For the text-containing cell, return its midpoint in [X, Y] coordinate format. 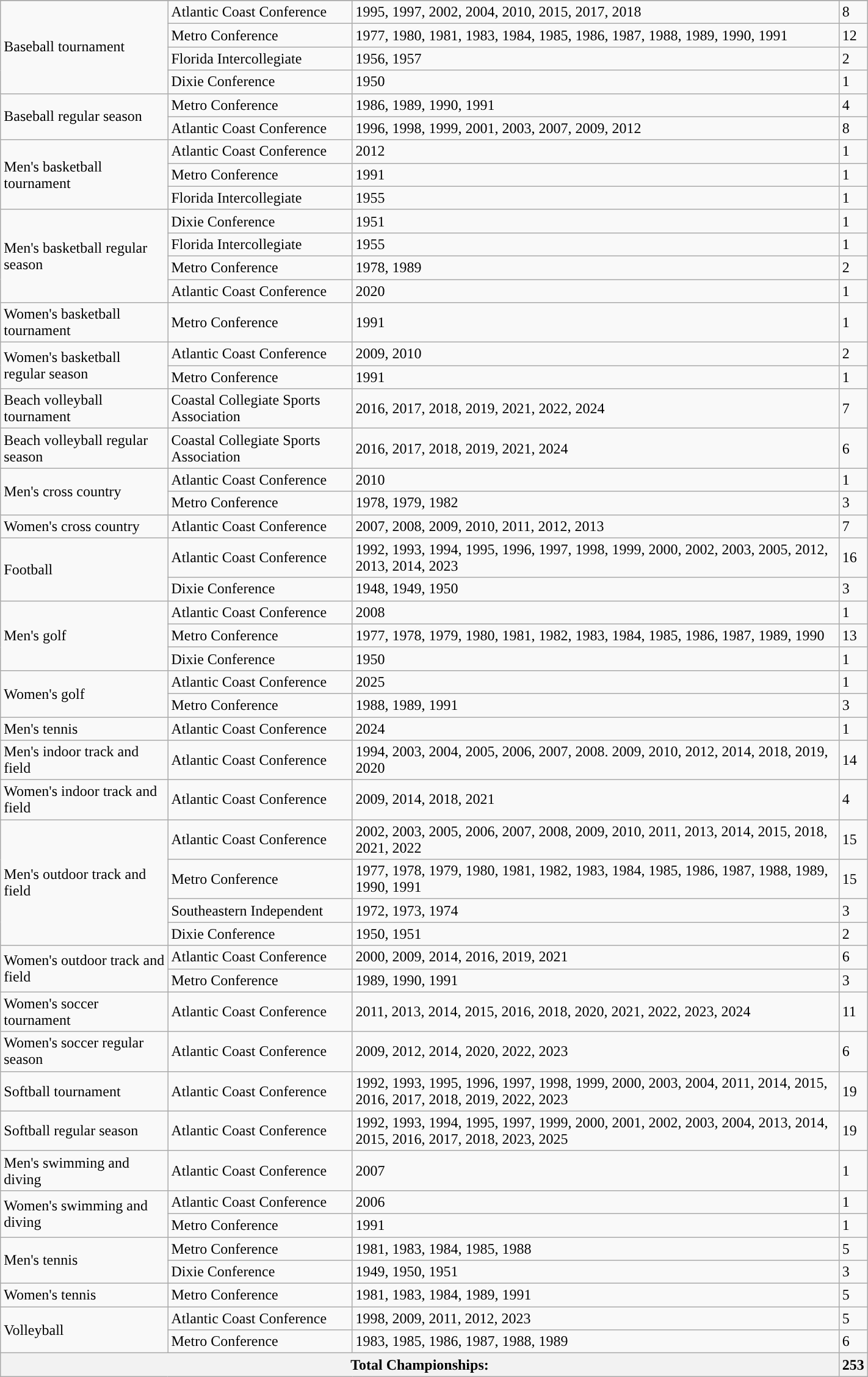
1992, 1993, 1994, 1995, 1997, 1999, 2000, 2001, 2002, 2003, 2004, 2013, 2014, 2015, 2016, 2017, 2018, 2023, 2025 [596, 1130]
Volleyball [84, 1330]
Women's basketball tournament [84, 322]
2006 [596, 1202]
Baseball tournament [84, 47]
Women's swimming and diving [84, 1213]
1978, 1989 [596, 267]
2016, 2017, 2018, 2019, 2021, 2022, 2024 [596, 409]
1981, 1983, 1984, 1989, 1991 [596, 1295]
1951 [596, 221]
Softball tournament [84, 1091]
12 [853, 35]
Softball regular season [84, 1130]
Women's golf [84, 693]
11 [853, 1012]
2016, 2017, 2018, 2019, 2021, 2024 [596, 448]
Baseball regular season [84, 117]
1949, 1950, 1951 [596, 1272]
1983, 1985, 1986, 1987, 1988, 1989 [596, 1342]
1989, 1990, 1991 [596, 980]
Men's indoor track and field [84, 761]
Women's basketball regular season [84, 366]
1996, 1998, 1999, 2001, 2003, 2007, 2009, 2012 [596, 128]
Beach volleyball tournament [84, 409]
2000, 2009, 2014, 2016, 2019, 2021 [596, 957]
Men's cross country [84, 491]
Women's indoor track and field [84, 800]
2009, 2012, 2014, 2020, 2022, 2023 [596, 1051]
2009, 2010 [596, 354]
2002, 2003, 2005, 2006, 2007, 2008, 2009, 2010, 2011, 2013, 2014, 2015, 2018, 2021, 2022 [596, 840]
1972, 1973, 1974 [596, 911]
14 [853, 761]
2024 [596, 728]
2020 [596, 291]
2025 [596, 682]
Women's soccer tournament [84, 1012]
Women's soccer regular season [84, 1051]
Men's basketball regular season [84, 256]
1994, 2003, 2004, 2005, 2006, 2007, 2008. 2009, 2010, 2012, 2014, 2018, 2019, 2020 [596, 761]
1988, 1989, 1991 [596, 705]
Football [84, 569]
13 [853, 635]
1948, 1949, 1950 [596, 589]
Men's basketball tournament [84, 175]
Women's outdoor track and field [84, 969]
1986, 1989, 1990, 1991 [596, 105]
2012 [596, 151]
Beach volleyball regular season [84, 448]
2011, 2013, 2014, 2015, 2016, 2018, 2020, 2021, 2022, 2023, 2024 [596, 1012]
1995, 1997, 2002, 2004, 2010, 2015, 2017, 2018 [596, 12]
2008 [596, 612]
1977, 1978, 1979, 1980, 1981, 1982, 1983, 1984, 1985, 1986, 1987, 1988, 1989, 1990, 1991 [596, 879]
Men's outdoor track and field [84, 883]
Southeastern Independent [260, 911]
1992, 1993, 1994, 1995, 1996, 1997, 1998, 1999, 2000, 2002, 2003, 2005, 2012, 2013, 2014, 2023 [596, 558]
1977, 1978, 1979, 1980, 1981, 1982, 1983, 1984, 1985, 1986, 1987, 1989, 1990 [596, 635]
Women's tennis [84, 1295]
1981, 1983, 1984, 1985, 1988 [596, 1248]
2007 [596, 1171]
Total Championships: [420, 1365]
Men's golf [84, 635]
1992, 1993, 1995, 1996, 1997, 1998, 1999, 2000, 2003, 2004, 2011, 2014, 2015, 2016, 2017, 2018, 2019, 2022, 2023 [596, 1091]
2007, 2008, 2009, 2010, 2011, 2012, 2013 [596, 526]
1998, 2009, 2011, 2012, 2023 [596, 1318]
2009, 2014, 2018, 2021 [596, 800]
1977, 1980, 1981, 1983, 1984, 1985, 1986, 1987, 1988, 1989, 1990, 1991 [596, 35]
1950, 1951 [596, 934]
1978, 1979, 1982 [596, 503]
253 [853, 1365]
2010 [596, 480]
Men's swimming and diving [84, 1171]
16 [853, 558]
1956, 1957 [596, 59]
Women's cross country [84, 526]
